From the cell containing the given text, extract its center point as (x, y) coordinate. 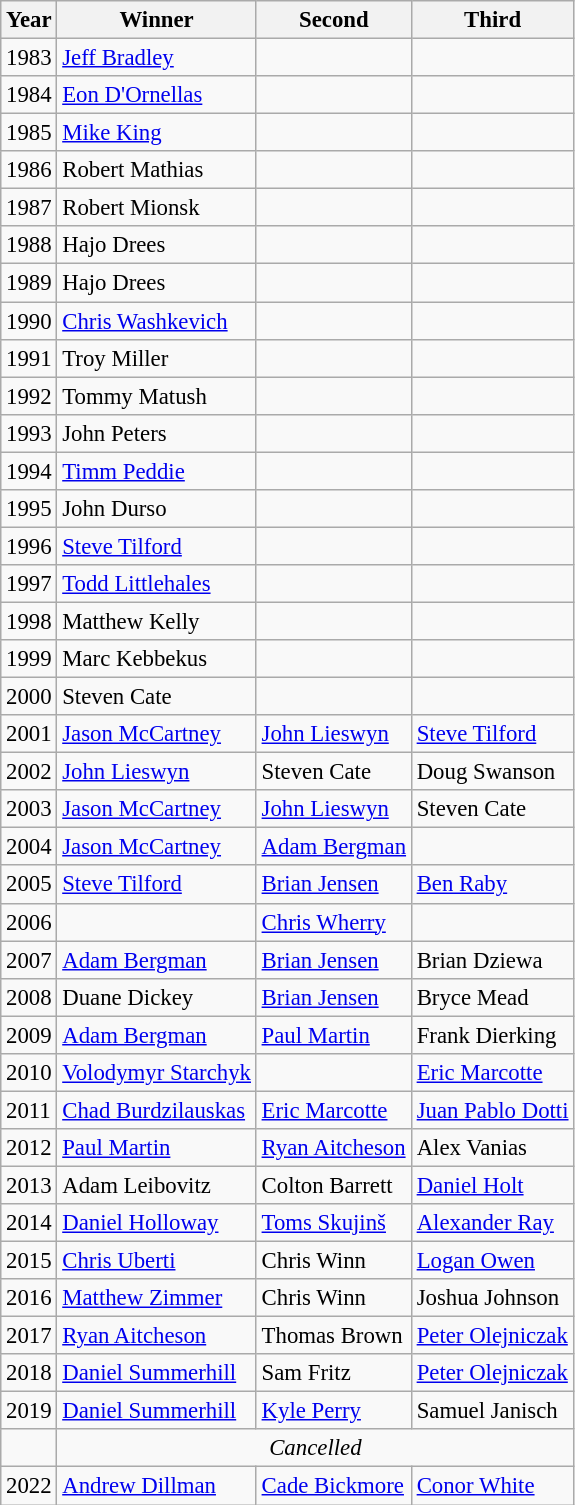
Second (334, 20)
Marc Kebbekus (156, 659)
Doug Swanson (492, 772)
1983 (29, 58)
Adam Leibovitz (156, 1185)
Mike King (156, 133)
Alex Vanias (492, 1148)
John Peters (156, 433)
2002 (29, 772)
2001 (29, 734)
Volodymyr Starchyk (156, 1073)
2009 (29, 1035)
2016 (29, 1298)
Timm Peddie (156, 471)
Samuel Janisch (492, 1411)
Third (492, 20)
1993 (29, 433)
2019 (29, 1411)
1991 (29, 358)
1987 (29, 208)
Matthew Kelly (156, 621)
Thomas Brown (334, 1336)
Daniel Holloway (156, 1223)
1984 (29, 95)
2008 (29, 997)
1996 (29, 546)
Kyle Perry (334, 1411)
Daniel Holt (492, 1185)
Tommy Matush (156, 396)
2005 (29, 885)
Chris Washkevich (156, 321)
Robert Mionsk (156, 208)
Bryce Mead (492, 997)
2000 (29, 697)
Logan Owen (492, 1261)
2013 (29, 1185)
2014 (29, 1223)
1998 (29, 621)
Todd Littlehales (156, 584)
2022 (29, 1486)
2018 (29, 1373)
Conor White (492, 1486)
Cade Bickmore (334, 1486)
2004 (29, 847)
Colton Barrett (334, 1185)
2010 (29, 1073)
1990 (29, 321)
2007 (29, 960)
1995 (29, 509)
2015 (29, 1261)
1988 (29, 245)
1999 (29, 659)
1997 (29, 584)
Sam Fritz (334, 1373)
Ben Raby (492, 885)
Joshua Johnson (492, 1298)
2003 (29, 809)
1994 (29, 471)
Troy Miller (156, 358)
2006 (29, 922)
Frank Dierking (492, 1035)
Chris Uberti (156, 1261)
Jeff Bradley (156, 58)
Brian Dziewa (492, 960)
John Durso (156, 509)
Cancelled (316, 1449)
Toms Skujinš (334, 1223)
Matthew Zimmer (156, 1298)
Andrew Dillman (156, 1486)
Eon D'Ornellas (156, 95)
1985 (29, 133)
2017 (29, 1336)
1986 (29, 170)
Duane Dickey (156, 997)
1992 (29, 396)
2011 (29, 1110)
Alexander Ray (492, 1223)
Chad Burdzilauskas (156, 1110)
1989 (29, 283)
Chris Wherry (334, 922)
Winner (156, 20)
2012 (29, 1148)
Juan Pablo Dotti (492, 1110)
Year (29, 20)
Robert Mathias (156, 170)
